Capture the cell that displays the provided text and extract its (X, Y) central coordinate. 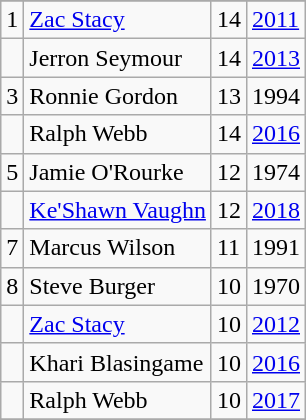
5 (12, 172)
2017 (276, 400)
13 (228, 96)
3 (12, 96)
Khari Blasingame (118, 362)
1994 (276, 96)
2012 (276, 324)
2011 (276, 20)
Steve Burger (118, 286)
1 (12, 20)
1970 (276, 286)
11 (228, 248)
8 (12, 286)
2013 (276, 58)
Ke'Shawn Vaughn (118, 210)
1974 (276, 172)
Marcus Wilson (118, 248)
2018 (276, 210)
Jamie O'Rourke (118, 172)
Ronnie Gordon (118, 96)
Jerron Seymour (118, 58)
1991 (276, 248)
7 (12, 248)
